Pinpoint the cell where the given text exists, returning its [X, Y] midpoint coordinate. 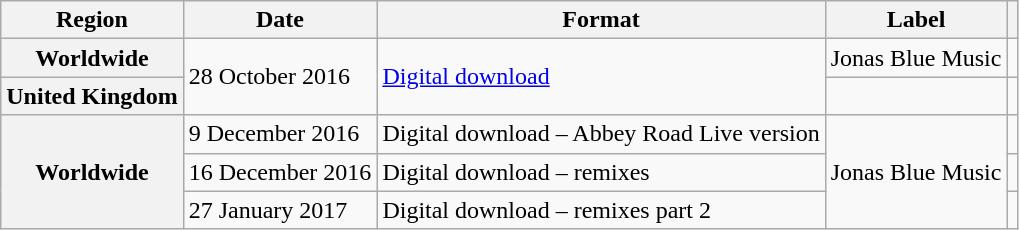
Digital download – remixes [601, 172]
16 December 2016 [280, 172]
Format [601, 20]
United Kingdom [92, 96]
27 January 2017 [280, 210]
28 October 2016 [280, 77]
Date [280, 20]
Digital download – Abbey Road Live version [601, 134]
Digital download [601, 77]
Digital download – remixes part 2 [601, 210]
9 December 2016 [280, 134]
Region [92, 20]
Label [916, 20]
